Provide the (x, y) coordinate of the cell's center where the given text is located.  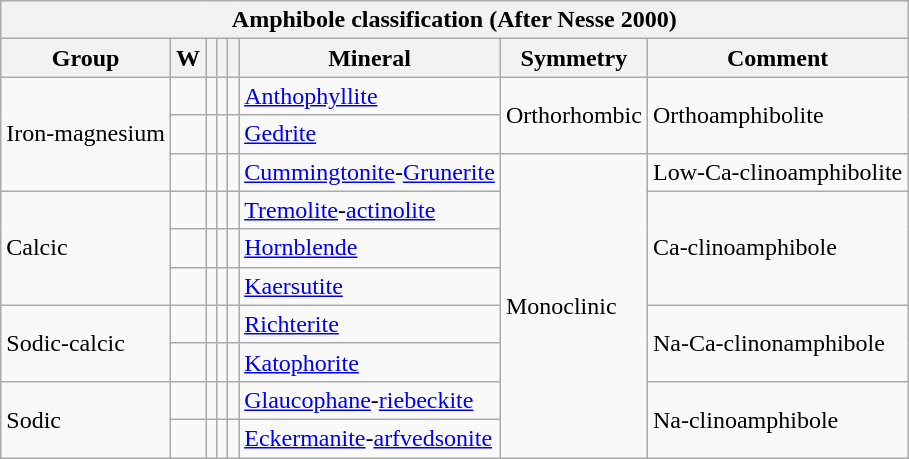
Glaucophane-riebeckite (370, 400)
Na-Ca-clinonamphibole (777, 343)
Hornblende (370, 248)
Iron-magnesium (86, 134)
Amphibole classification (After Nesse 2000) (454, 20)
Kaersutite (370, 286)
Sodic (86, 419)
Mineral (370, 58)
Ca-clinoamphibole (777, 248)
Gedrite (370, 134)
Calcic (86, 248)
Anthophyllite (370, 96)
Comment (777, 58)
Richterite (370, 324)
Group (86, 58)
Na-clinoamphibole (777, 419)
Cummingtonite-Grunerite (370, 172)
Orthorhombic (574, 115)
Eckermanite-arfvedsonite (370, 438)
Orthoamphibolite (777, 115)
Tremolite-actinolite (370, 210)
Low-Ca-clinoamphibolite (777, 172)
W (188, 58)
Sodic-calcic (86, 343)
Monoclinic (574, 305)
Symmetry (574, 58)
Katophorite (370, 362)
